Capture the cell that displays the provided text and extract its (X, Y) central coordinate. 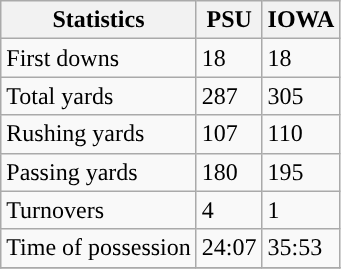
4 (229, 210)
24:07 (229, 248)
Passing yards (99, 172)
Turnovers (99, 210)
Statistics (99, 20)
305 (301, 96)
1 (301, 210)
First downs (99, 58)
Total yards (99, 96)
Rushing yards (99, 134)
287 (229, 96)
195 (301, 172)
IOWA (301, 20)
107 (229, 134)
35:53 (301, 248)
180 (229, 172)
Time of possession (99, 248)
PSU (229, 20)
110 (301, 134)
